Return (x, y) of the center of cell containing provided text 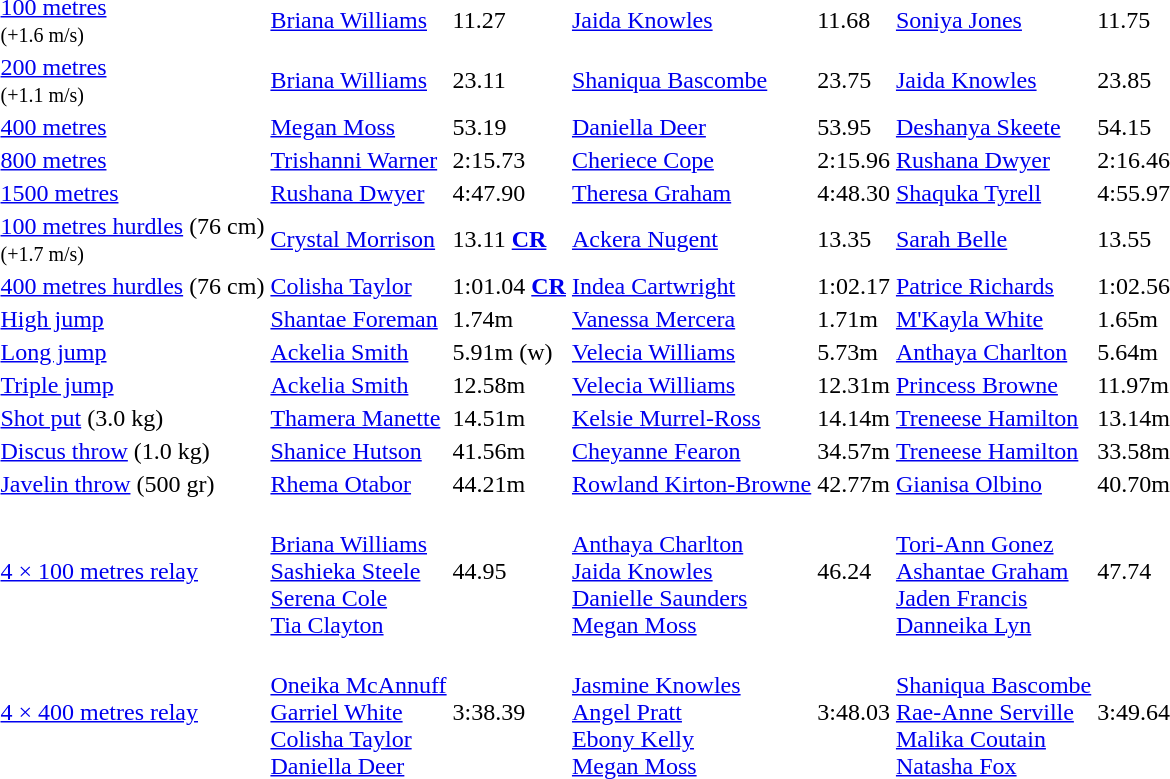
Ackera Nugent (691, 240)
Colisha Taylor (358, 286)
13.35 (854, 240)
23.11 (509, 80)
53.19 (509, 127)
41.56m (509, 451)
Rhema Otabor (358, 484)
1:01.04 CR (509, 286)
12.31m (854, 385)
14.51m (509, 418)
Theresa Graham (691, 193)
34.57m (854, 451)
1.74m (509, 319)
Cheriece Cope (691, 160)
Trishanni Warner (358, 160)
Vanessa Mercera (691, 319)
Deshanya Skeete (993, 127)
2:15.96 (854, 160)
Kelsie Murrel-Ross (691, 418)
Princess Browne (993, 385)
Shaquka Tyrell (993, 193)
Gianisa Olbino (993, 484)
Sarah Belle (993, 240)
Daniella Deer (691, 127)
1.71m (854, 319)
Patrice Richards (993, 286)
Megan Moss (358, 127)
12.58m (509, 385)
13.11 CR (509, 240)
1:02.17 (854, 286)
14.14m (854, 418)
Anthaya Charlton Jaida Knowles Danielle Saunders Megan Moss (691, 571)
46.24 (854, 571)
23.75 (854, 80)
Thamera Manette (358, 418)
5.91m (w) (509, 352)
Crystal Morrison (358, 240)
Briana Williams Sashieka Steele Serena Cole Tia Clayton (358, 571)
Shanice Hutson (358, 451)
Tori-Ann Gonez Ashantae Graham Jaden Francis Danneika Lyn (993, 571)
4:48.30 (854, 193)
Cheyanne Fearon (691, 451)
Briana Williams (358, 80)
Rowland Kirton-Browne (691, 484)
Jaida Knowles (993, 80)
Anthaya Charlton (993, 352)
Indea Cartwright (691, 286)
Shaniqua Bascombe (691, 80)
5.73m (854, 352)
M'Kayla White (993, 319)
42.77m (854, 484)
44.95 (509, 571)
53.95 (854, 127)
2:15.73 (509, 160)
4:47.90 (509, 193)
44.21m (509, 484)
Shantae Foreman (358, 319)
